Identify which cell holds the provided text, then report its (x, y) central coordinate. 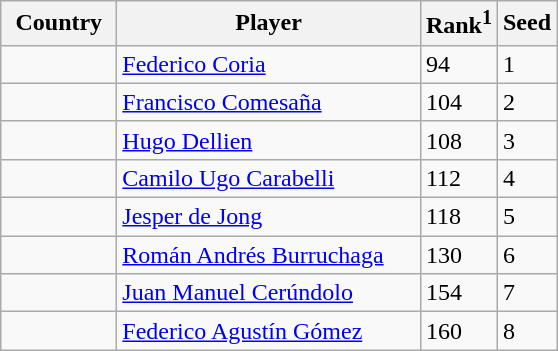
154 (458, 293)
1 (526, 64)
Juan Manuel Cerúndolo (269, 293)
118 (458, 217)
5 (526, 217)
Rank1 (458, 24)
Seed (526, 24)
Federico Coria (269, 64)
7 (526, 293)
Francisco Comesaña (269, 102)
104 (458, 102)
112 (458, 178)
Player (269, 24)
Hugo Dellien (269, 140)
160 (458, 331)
Camilo Ugo Carabelli (269, 178)
94 (458, 64)
Country (59, 24)
8 (526, 331)
108 (458, 140)
Federico Agustín Gómez (269, 331)
2 (526, 102)
Román Andrés Burruchaga (269, 255)
130 (458, 255)
4 (526, 178)
3 (526, 140)
Jesper de Jong (269, 217)
6 (526, 255)
